Pinpoint the cell where the given text exists, returning its [X, Y] midpoint coordinate. 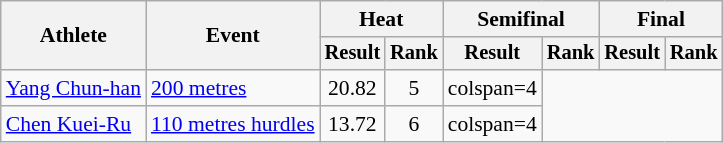
Yang Chun-han [74, 88]
110 metres hurdles [233, 124]
Final [660, 19]
Heat [382, 19]
200 metres [233, 88]
Event [233, 36]
Chen Kuei-Ru [74, 124]
6 [414, 124]
Semifinal [522, 19]
Athlete [74, 36]
5 [414, 88]
13.72 [353, 124]
20.82 [353, 88]
